Find where the given text appears and provide that cell's center as (x, y) coordinate. 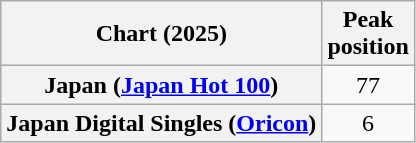
Japan Digital Singles (Oricon) (162, 123)
77 (368, 85)
Chart (2025) (162, 34)
Japan (Japan Hot 100) (162, 85)
6 (368, 123)
Peakposition (368, 34)
